Return [x, y] of the center of cell containing provided text 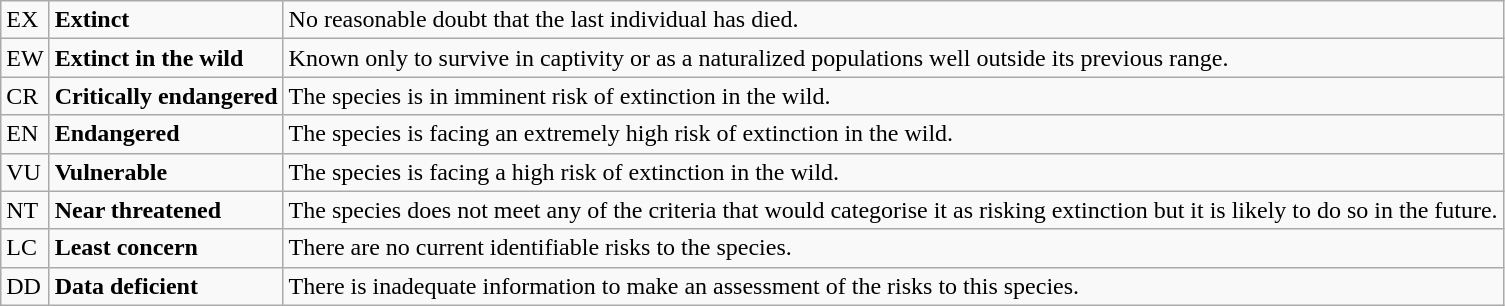
The species is facing a high risk of extinction in the wild. [893, 172]
Endangered [166, 134]
The species does not meet any of the criteria that would categorise it as risking extinction but it is likely to do so in the future. [893, 210]
The species is in imminent risk of extinction in the wild. [893, 96]
CR [25, 96]
There are no current identifiable risks to the species. [893, 248]
EN [25, 134]
LC [25, 248]
Least concern [166, 248]
Data deficient [166, 286]
Extinct [166, 20]
Near threatened [166, 210]
There is inadequate information to make an assessment of the risks to this species. [893, 286]
DD [25, 286]
VU [25, 172]
The species is facing an extremely high risk of extinction in the wild. [893, 134]
Known only to survive in captivity or as a naturalized populations well outside its previous range. [893, 58]
EW [25, 58]
EX [25, 20]
No reasonable doubt that the last individual has died. [893, 20]
Critically endangered [166, 96]
Extinct in the wild [166, 58]
Vulnerable [166, 172]
NT [25, 210]
